Return [x, y] of the center of cell containing provided text 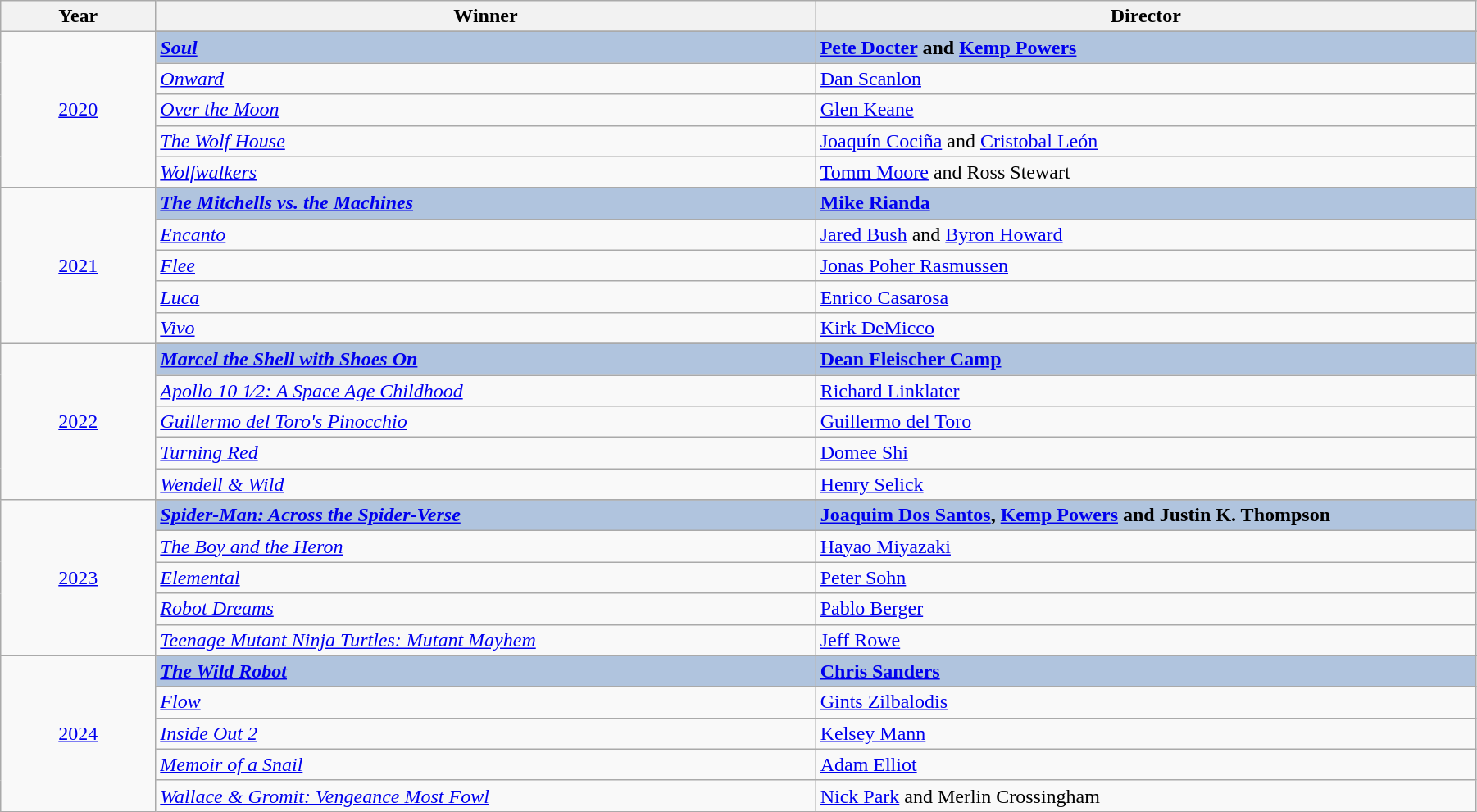
Jared Bush and Byron Howard [1146, 234]
Spider-Man: Across the Spider-Verse [485, 515]
Winner [485, 16]
Joaquín Cociña and Cristobal León [1146, 141]
Guillermo del Toro [1146, 422]
Dan Scanlon [1146, 79]
Inside Out 2 [485, 733]
Turning Red [485, 453]
2021 [79, 265]
Wallace & Gromit: Vengeance Most Fowl [485, 796]
Flow [485, 702]
Wolfwalkers [485, 172]
Kirk DeMicco [1146, 328]
Joaquim Dos Santos, Kemp Powers and Justin K. Thompson [1146, 515]
Wendell & Wild [485, 484]
Year [79, 16]
Over the Moon [485, 110]
Glen Keane [1146, 110]
2024 [79, 733]
Jonas Poher Rasmussen [1146, 265]
The Wolf House [485, 141]
Pablo Berger [1146, 609]
Soul [485, 48]
Mike Rianda [1146, 203]
Richard Linklater [1146, 391]
Teenage Mutant Ninja Turtles: Mutant Mayhem [485, 640]
Adam Elliot [1146, 764]
Memoir of a Snail [485, 764]
2022 [79, 421]
Flee [485, 265]
Marcel the Shell with Shoes On [485, 359]
Chris Sanders [1146, 671]
Tomm Moore and Ross Stewart [1146, 172]
2023 [79, 578]
Encanto [485, 234]
Elemental [485, 578]
Hayao Miyazaki [1146, 547]
Nick Park and Merlin Crossingham [1146, 796]
Jeff Rowe [1146, 640]
Robot Dreams [485, 609]
Dean Fleischer Camp [1146, 359]
Apollo 10 1⁄2: A Space Age Childhood [485, 391]
Peter Sohn [1146, 578]
2020 [79, 110]
Enrico Casarosa [1146, 297]
Henry Selick [1146, 484]
Luca [485, 297]
Vivo [485, 328]
The Mitchells vs. the Machines [485, 203]
The Wild Robot [485, 671]
Kelsey Mann [1146, 733]
The Boy and the Heron [485, 547]
Pete Docter and Kemp Powers [1146, 48]
Guillermo del Toro's Pinocchio [485, 422]
Onward [485, 79]
Director [1146, 16]
Domee Shi [1146, 453]
Gints Zilbalodis [1146, 702]
